Search for the cell housing the specified text and yield its [x, y] center coordinate. 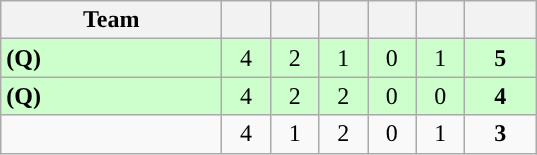
3 [500, 134]
5 [500, 58]
Team [112, 20]
